Locate the cell with the specified text and output its (x, y) center coordinate. 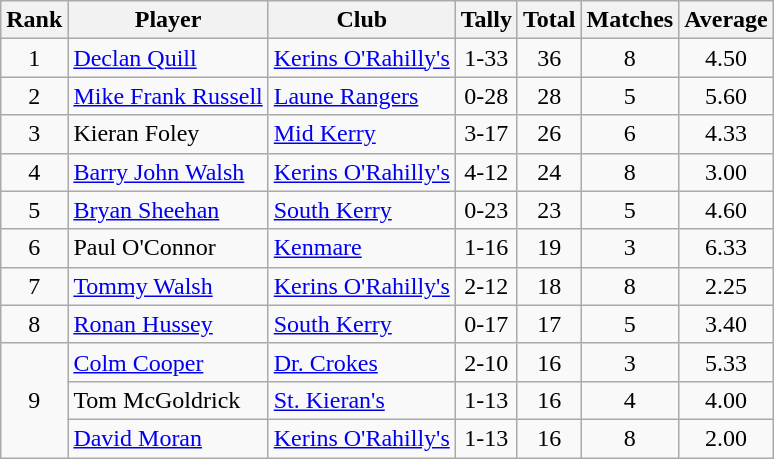
17 (549, 324)
Player (168, 20)
Laune Rangers (362, 96)
0-17 (486, 324)
36 (549, 58)
Dr. Crokes (362, 362)
18 (549, 286)
Kenmare (362, 248)
2-10 (486, 362)
4.60 (726, 210)
Kieran Foley (168, 134)
Mike Frank Russell (168, 96)
Tom McGoldrick (168, 400)
2.00 (726, 438)
4.50 (726, 58)
2 (34, 96)
Barry John Walsh (168, 172)
Tally (486, 20)
0-28 (486, 96)
Club (362, 20)
7 (34, 286)
Tommy Walsh (168, 286)
4.33 (726, 134)
Matches (630, 20)
5.33 (726, 362)
26 (549, 134)
4.00 (726, 400)
Mid Kerry (362, 134)
23 (549, 210)
David Moran (168, 438)
19 (549, 248)
Declan Quill (168, 58)
24 (549, 172)
Total (549, 20)
1-33 (486, 58)
2-12 (486, 286)
1 (34, 58)
1-16 (486, 248)
3.40 (726, 324)
Ronan Hussey (168, 324)
Paul O'Connor (168, 248)
0-23 (486, 210)
2.25 (726, 286)
Average (726, 20)
28 (549, 96)
Rank (34, 20)
9 (34, 400)
Bryan Sheehan (168, 210)
5.60 (726, 96)
3-17 (486, 134)
3.00 (726, 172)
Colm Cooper (168, 362)
6.33 (726, 248)
St. Kieran's (362, 400)
4-12 (486, 172)
